Locate the cell with the specified text and output its [x, y] center coordinate. 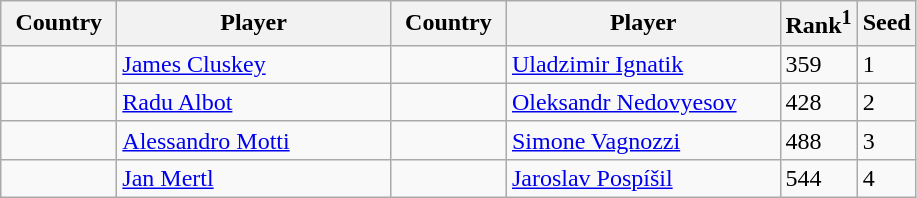
3 [886, 140]
Jaroslav Pospíšil [643, 178]
2 [886, 102]
Rank1 [818, 24]
4 [886, 178]
488 [818, 140]
Uladzimir Ignatik [643, 64]
James Cluskey [254, 64]
Radu Albot [254, 102]
544 [818, 178]
428 [818, 102]
Simone Vagnozzi [643, 140]
1 [886, 64]
Seed [886, 24]
Jan Mertl [254, 178]
Oleksandr Nedovyesov [643, 102]
359 [818, 64]
Alessandro Motti [254, 140]
